Extract the (x, y) coordinate from the center of the cell holding the provided text.  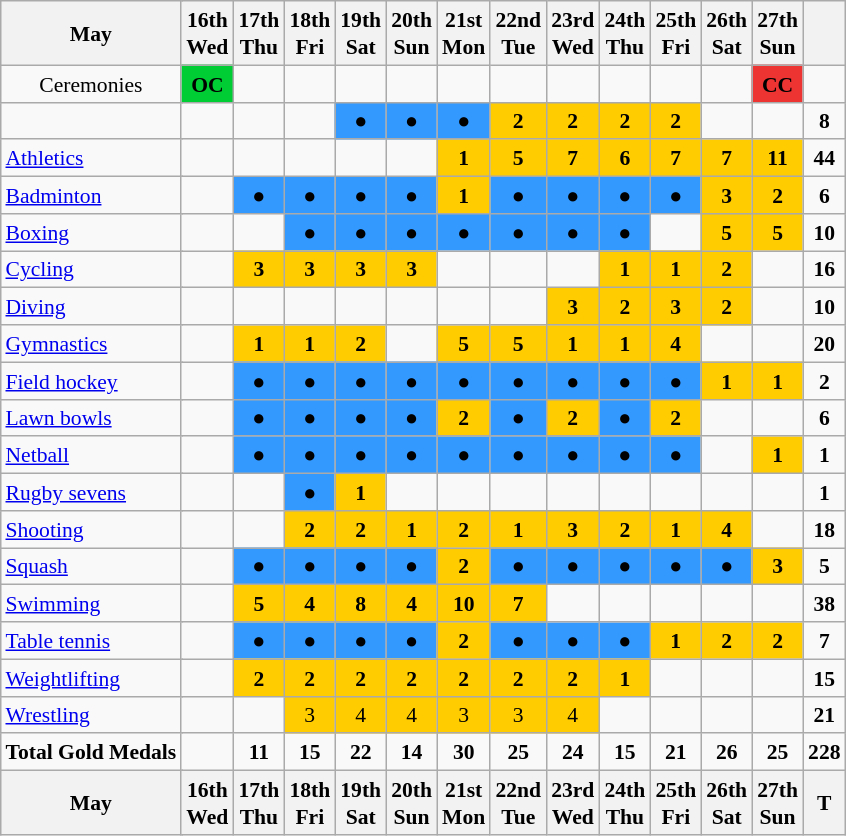
Squash (90, 566)
Lawn bowls (90, 418)
CC (778, 84)
Swimming (90, 604)
Athletics (90, 158)
Rugby sevens (90, 492)
T (824, 803)
20 (824, 344)
Badminton (90, 196)
16 (824, 270)
228 (824, 752)
Gymnastics (90, 344)
OC (207, 84)
Weightlifting (90, 678)
22 (360, 752)
Diving (90, 306)
Ceremonies (90, 84)
Field hockey (90, 380)
Total Gold Medals (90, 752)
Shooting (90, 530)
Wrestling (90, 714)
14 (412, 752)
26 (726, 752)
44 (824, 158)
Cycling (90, 270)
38 (824, 604)
30 (464, 752)
18 (824, 530)
24 (572, 752)
Table tennis (90, 640)
Boxing (90, 232)
Netball (90, 456)
